Scan for the cell matching the given text and deliver its (X, Y) coordinate at center. 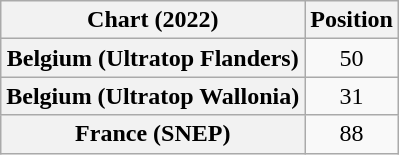
France (SNEP) (153, 134)
Position (352, 20)
Belgium (Ultratop Wallonia) (153, 96)
50 (352, 58)
31 (352, 96)
Belgium (Ultratop Flanders) (153, 58)
88 (352, 134)
Chart (2022) (153, 20)
